Find where the given text appears and provide that cell's center as [X, Y] coordinate. 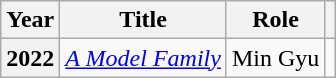
Role [275, 20]
2022 [30, 58]
Title [144, 20]
Min Gyu [275, 58]
A Model Family [144, 58]
Year [30, 20]
